Locate the cell with the specified text and output its [X, Y] center coordinate. 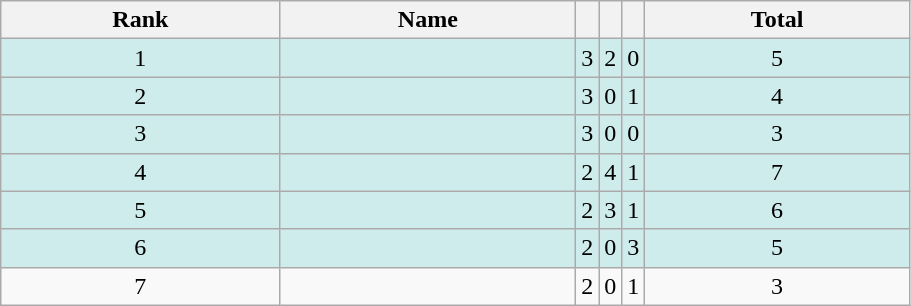
Total [777, 20]
Rank [140, 20]
Name [428, 20]
